Scan for the cell matching the given text and deliver its (X, Y) coordinate at center. 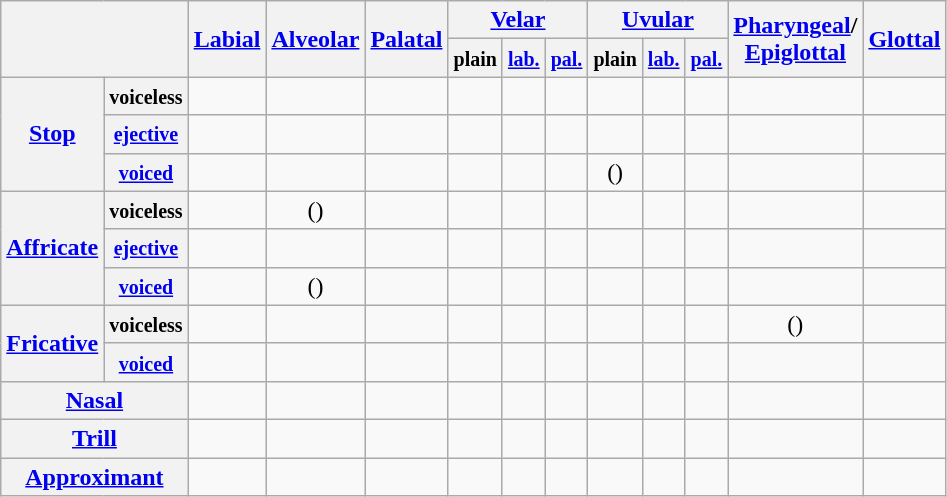
Fricative (52, 343)
Palatal (406, 39)
Affricate (52, 248)
Stop (52, 134)
Pharyngeal/Epiglottal (796, 39)
Trill (94, 438)
Velar (518, 20)
Glottal (904, 39)
Nasal (94, 400)
Approximant (94, 477)
Labial (227, 39)
Alveolar (316, 39)
Uvular (658, 20)
